For the text-containing cell, return its midpoint in [X, Y] coordinate format. 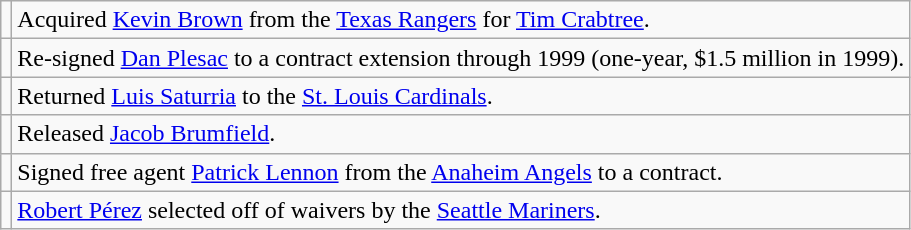
Robert Pérez selected off of waivers by the Seattle Mariners. [461, 210]
Re-signed Dan Plesac to a contract extension through 1999 (one-year, $1.5 million in 1999). [461, 58]
Acquired Kevin Brown from the Texas Rangers for Tim Crabtree. [461, 20]
Returned Luis Saturria to the St. Louis Cardinals. [461, 96]
Signed free agent Patrick Lennon from the Anaheim Angels to a contract. [461, 172]
Released Jacob Brumfield. [461, 134]
